Search for the cell housing the specified text and yield its [x, y] center coordinate. 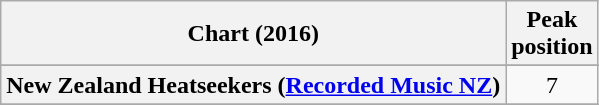
Peakposition [552, 34]
New Zealand Heatseekers (Recorded Music NZ) [254, 85]
Chart (2016) [254, 34]
7 [552, 85]
